Return the (x, y) coordinate for the center point of the cell that contains the specified text.  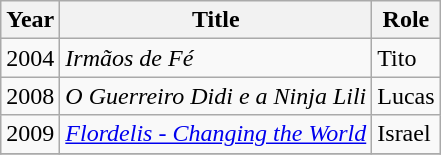
2004 (30, 58)
Tito (406, 58)
2009 (30, 134)
Lucas (406, 96)
O Guerreiro Didi e a Ninja Lili (216, 96)
Role (406, 20)
Israel (406, 134)
Year (30, 20)
Title (216, 20)
Irmãos de Fé (216, 58)
2008 (30, 96)
Flordelis - Changing the World (216, 134)
